Return the (x, y) coordinate for the center point of the cell that contains the specified text.  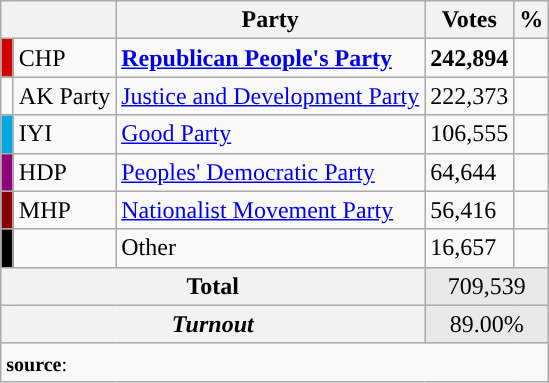
Total (213, 286)
Turnout (213, 324)
Nationalist Movement Party (270, 210)
Justice and Development Party (270, 96)
MHP (64, 210)
709,539 (487, 286)
89.00% (487, 324)
106,555 (470, 134)
Votes (470, 20)
Other (270, 248)
IYI (64, 134)
HDP (64, 172)
Republican People's Party (270, 58)
Peoples' Democratic Party (270, 172)
Party (270, 20)
AK Party (64, 96)
Good Party (270, 134)
16,657 (470, 248)
source: (275, 362)
222,373 (470, 96)
64,644 (470, 172)
242,894 (470, 58)
56,416 (470, 210)
CHP (64, 58)
% (532, 20)
